From the cell containing the given text, extract its center point as [x, y] coordinate. 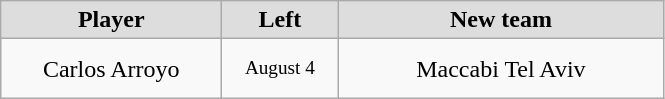
Left [280, 20]
Player [112, 20]
Maccabi Tel Aviv [501, 69]
Carlos Arroyo [112, 69]
New team [501, 20]
August 4 [280, 69]
